Search for the cell housing the specified text and yield its (X, Y) center coordinate. 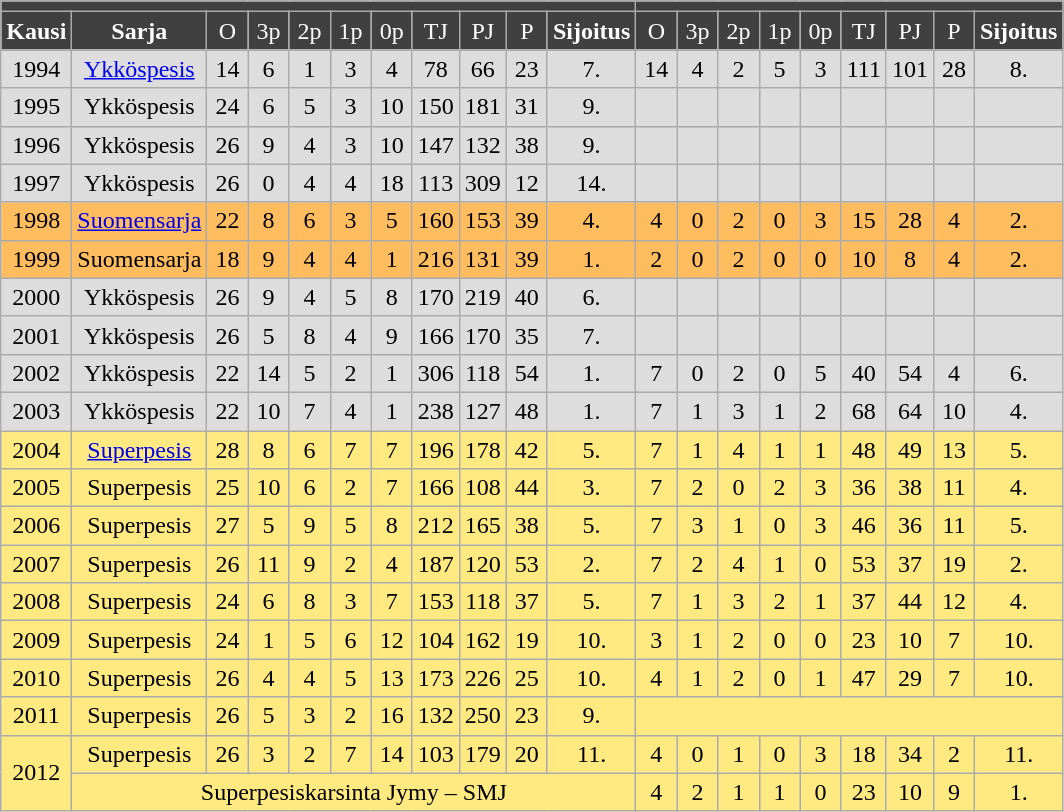
306 (436, 373)
2009 (36, 640)
131 (482, 259)
1996 (36, 145)
2005 (36, 488)
219 (482, 297)
238 (436, 411)
2011 (36, 716)
2001 (36, 335)
216 (436, 259)
42 (526, 449)
1998 (36, 221)
2004 (36, 449)
108 (482, 488)
15 (864, 221)
165 (482, 526)
14. (591, 183)
29 (910, 678)
1995 (36, 107)
103 (436, 754)
47 (864, 678)
31 (526, 107)
2006 (36, 526)
Sarja (140, 31)
104 (436, 640)
113 (436, 183)
2008 (36, 602)
Kausi (36, 31)
64 (910, 411)
178 (482, 449)
27 (228, 526)
1999 (36, 259)
179 (482, 754)
66 (482, 69)
120 (482, 564)
226 (482, 678)
187 (436, 564)
34 (910, 754)
309 (482, 183)
150 (436, 107)
2007 (36, 564)
173 (436, 678)
2002 (36, 373)
8. (1019, 69)
196 (436, 449)
1997 (36, 183)
147 (436, 145)
68 (864, 411)
101 (910, 69)
250 (482, 716)
46 (864, 526)
212 (436, 526)
160 (436, 221)
16 (392, 716)
49 (910, 449)
35 (526, 335)
Superpesiskarsinta Jymy – SMJ (354, 792)
162 (482, 640)
78 (436, 69)
20 (526, 754)
1994 (36, 69)
2003 (36, 411)
2000 (36, 297)
2010 (36, 678)
181 (482, 107)
111 (864, 69)
3. (591, 488)
2012 (36, 773)
127 (482, 411)
